Find where the given text appears and provide that cell's center as (X, Y) coordinate. 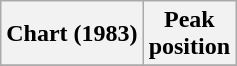
Chart (1983) (72, 34)
Peakposition (189, 34)
